Capture the cell that displays the provided text and extract its [x, y] central coordinate. 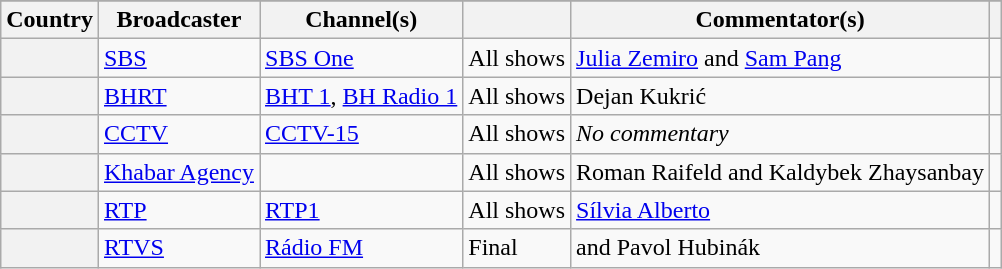
Commentator(s) [780, 20]
BHRT [178, 96]
Broadcaster [178, 20]
RTVS [178, 248]
Channel(s) [362, 20]
RTP [178, 210]
SBS One [362, 58]
Rádio FM [362, 248]
Julia Zemiro and Sam Pang [780, 58]
SBS [178, 58]
and Pavol Hubinák [780, 248]
CCTV [178, 134]
BHT 1, BH Radio 1 [362, 96]
RTP1 [362, 210]
No commentary [780, 134]
Roman Raifeld and Kaldybek Zhaysanbay [780, 172]
Dejan Kukrić [780, 96]
Sílvia Alberto [780, 210]
Final [517, 248]
CCTV-15 [362, 134]
Country [50, 20]
Khabar Agency [178, 172]
